Identify which cell holds the provided text, then report its (x, y) central coordinate. 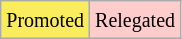
Promoted (46, 20)
Relegated (136, 20)
